For the text-containing cell, return its midpoint in (x, y) coordinate format. 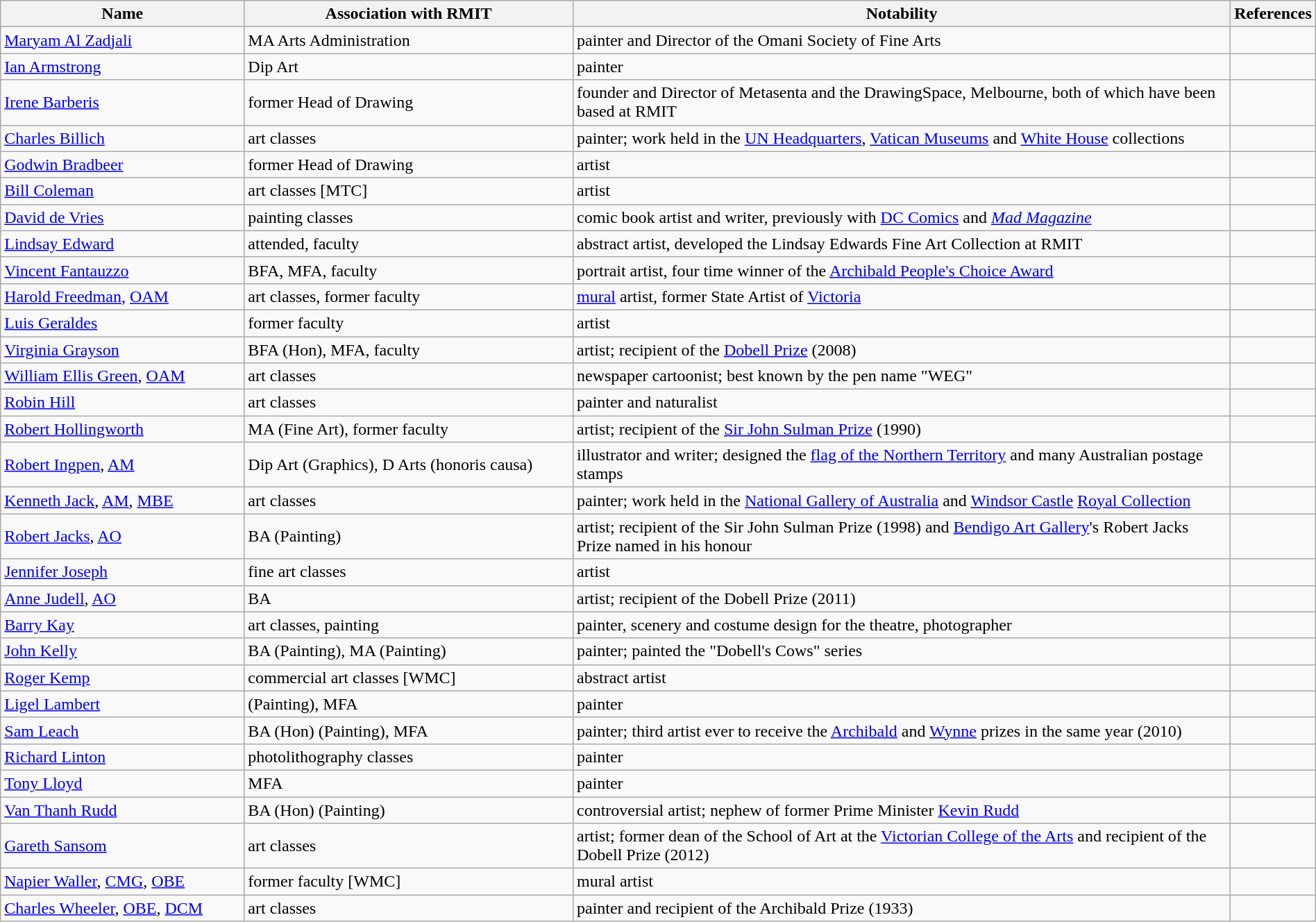
BA (Painting), MA (Painting) (409, 651)
BFA, MFA, faculty (409, 270)
Virginia Grayson (122, 349)
Kenneth Jack, AM, MBE (122, 501)
Anne Judell, AO (122, 598)
Maryam Al Zadjali (122, 40)
photolithography classes (409, 757)
comic book artist and writer, previously with DC Comics and Mad Magazine (901, 217)
abstract artist (901, 678)
artist; recipient of the Dobell Prize (2011) (901, 598)
newspaper cartoonist; best known by the pen name "WEG" (901, 376)
attended, faculty (409, 244)
Van Thanh Rudd (122, 810)
artist; recipient of the Sir John Sulman Prize (1998) and Bendigo Art Gallery's Robert Jacks Prize named in his honour (901, 536)
painter, scenery and costume design for the theatre, photographer (901, 625)
Robert Jacks, AO (122, 536)
Jennifer Joseph (122, 572)
MA Arts Administration (409, 40)
painting classes (409, 217)
Harold Freedman, OAM (122, 296)
Luis Geraldes (122, 323)
(Painting), MFA (409, 704)
David de Vries (122, 217)
Dip Art (409, 67)
portrait artist, four time winner of the Archibald People's Choice Award (901, 270)
artist; recipient of the Sir John Sulman Prize (1990) (901, 429)
mural artist (901, 882)
Robert Hollingworth (122, 429)
Ian Armstrong (122, 67)
References (1273, 14)
Bill Coleman (122, 191)
Sam Leach (122, 730)
painter and naturalist (901, 403)
BA (Hon) (Painting) (409, 810)
artist; recipient of the Dobell Prize (2008) (901, 349)
art classes, painting (409, 625)
painter; work held in the National Gallery of Australia and Windsor Castle Royal Collection (901, 501)
Robin Hill (122, 403)
BFA (Hon), MFA, faculty (409, 349)
painter and Director of the Omani Society of Fine Arts (901, 40)
John Kelly (122, 651)
BA (Hon) (Painting), MFA (409, 730)
controversial artist; nephew of former Prime Minister Kevin Rudd (901, 810)
Name (122, 14)
Tony Lloyd (122, 783)
painter; work held in the UN Headquarters, Vatican Museums and White House collections (901, 138)
MFA (409, 783)
abstract artist, developed the Lindsay Edwards Fine Art Collection at RMIT (901, 244)
art classes [MTC] (409, 191)
Richard Linton (122, 757)
founder and Director of Metasenta and the DrawingSpace, Melbourne, both of which have been based at RMIT (901, 103)
artist; former dean of the School of Art at the Victorian College of the Arts and recipient of the Dobell Prize (2012) (901, 846)
painter and recipient of the Archibald Prize (1933) (901, 908)
former faculty [WMC] (409, 882)
Barry Kay (122, 625)
Gareth Sansom (122, 846)
painter; painted the "Dobell's Cows" series (901, 651)
MA (Fine Art), former faculty (409, 429)
Irene Barberis (122, 103)
Dip Art (Graphics), D Arts (honoris causa) (409, 465)
former faculty (409, 323)
BA (Painting) (409, 536)
Charles Billich (122, 138)
illustrator and writer; designed the flag of the Northern Territory and many Australian postage stamps (901, 465)
Godwin Bradbeer (122, 165)
Lindsay Edward (122, 244)
William Ellis Green, OAM (122, 376)
Roger Kemp (122, 678)
painter; third artist ever to receive the Archibald and Wynne prizes in the same year (2010) (901, 730)
Robert Ingpen, AM (122, 465)
Vincent Fantauzzo (122, 270)
BA (409, 598)
Napier Waller, CMG, OBE (122, 882)
fine art classes (409, 572)
mural artist, former State Artist of Victoria (901, 296)
Charles Wheeler, OBE, DCM (122, 908)
commercial art classes [WMC] (409, 678)
Notability (901, 14)
Ligel Lambert (122, 704)
Association with RMIT (409, 14)
art classes, former faculty (409, 296)
